Detect which cell encompasses the target text, then output its [X, Y] center coordinate. 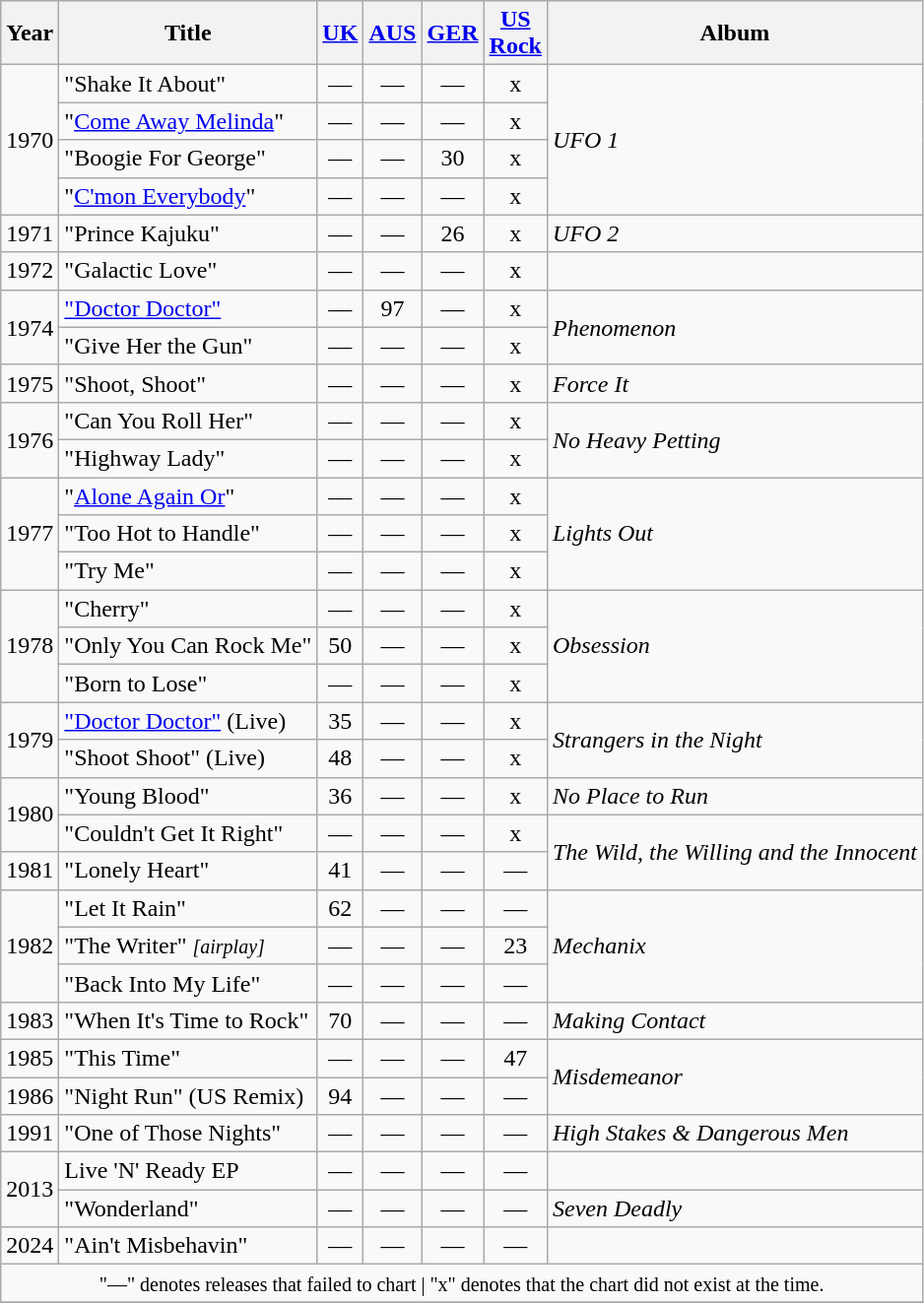
AUS [392, 33]
Album [735, 33]
GER [453, 33]
Mechanix [735, 945]
"Doctor Doctor" (Live) [188, 721]
1980 [30, 814]
"Wonderland" [188, 1208]
"Shake It About" [188, 84]
26 [453, 233]
1979 [30, 740]
1986 [30, 1096]
Obsession [735, 646]
Force It [735, 383]
2024 [30, 1246]
Year [30, 33]
"When It's Time to Rock" [188, 1020]
"Young Blood" [188, 796]
"Prince Kajuku" [188, 233]
1985 [30, 1058]
"C'mon Everybody" [188, 196]
Live 'N' Ready EP [188, 1171]
"Come Away Melinda" [188, 121]
Strangers in the Night [735, 740]
UFO 1 [735, 140]
"Ain't Misbehavin" [188, 1246]
62 [341, 908]
Phenomenon [735, 327]
No Place to Run [735, 796]
"The Writer" [airplay] [188, 945]
"Couldn't Get It Right" [188, 833]
"Try Me" [188, 571]
1982 [30, 945]
1971 [30, 233]
"Shoot, Shoot" [188, 383]
"Galactic Love" [188, 271]
"Alone Again Or" [188, 495]
Misdemeanor [735, 1076]
"Doctor Doctor" [188, 308]
Title [188, 33]
1972 [30, 271]
1977 [30, 533]
1978 [30, 646]
Lights Out [735, 533]
35 [341, 721]
Making Contact [735, 1020]
"Only You Can Rock Me" [188, 646]
Seven Deadly [735, 1208]
1976 [30, 439]
48 [341, 758]
High Stakes & Dangerous Men [735, 1134]
"Can You Roll Her" [188, 421]
1981 [30, 871]
2013 [30, 1190]
"Back Into My Life" [188, 983]
23 [515, 945]
"Shoot Shoot" (Live) [188, 758]
"One of Those Nights" [188, 1134]
50 [341, 646]
"Born to Lose" [188, 684]
"—" denotes releases that failed to chart | "x" denotes that the chart did not exist at the time. [462, 1283]
UK [341, 33]
"Highway Lady" [188, 458]
47 [515, 1058]
UFO 2 [735, 233]
"Boogie For George" [188, 159]
"Too Hot to Handle" [188, 534]
1974 [30, 327]
1991 [30, 1134]
"Night Run" (US Remix) [188, 1096]
30 [453, 159]
1970 [30, 140]
1975 [30, 383]
"Cherry" [188, 609]
70 [341, 1020]
USRock [515, 33]
"Give Her the Gun" [188, 346]
The Wild, the Willing and the Innocent [735, 852]
36 [341, 796]
"Let It Rain" [188, 908]
41 [341, 871]
1983 [30, 1020]
94 [341, 1096]
No Heavy Petting [735, 439]
97 [392, 308]
"Lonely Heart" [188, 871]
"This Time" [188, 1058]
